Find where the given text appears and provide that cell's center as (X, Y) coordinate. 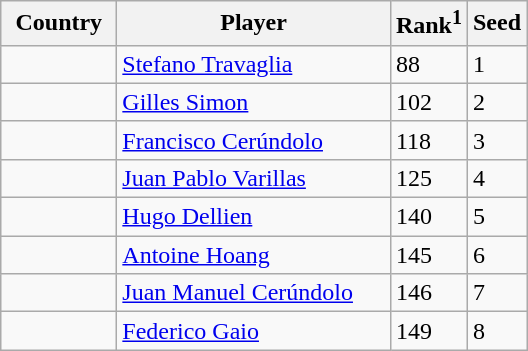
Player (254, 24)
Juan Manuel Cerúndolo (254, 293)
118 (428, 140)
5 (496, 217)
Antoine Hoang (254, 255)
Gilles Simon (254, 102)
Rank1 (428, 24)
102 (428, 102)
6 (496, 255)
Seed (496, 24)
3 (496, 140)
Country (59, 24)
149 (428, 331)
Federico Gaio (254, 331)
1 (496, 64)
125 (428, 178)
2 (496, 102)
Francisco Cerúndolo (254, 140)
8 (496, 331)
7 (496, 293)
Stefano Travaglia (254, 64)
140 (428, 217)
4 (496, 178)
146 (428, 293)
Hugo Dellien (254, 217)
Juan Pablo Varillas (254, 178)
145 (428, 255)
88 (428, 64)
